Provide the (x, y) coordinate of the cell's center where the given text is located.  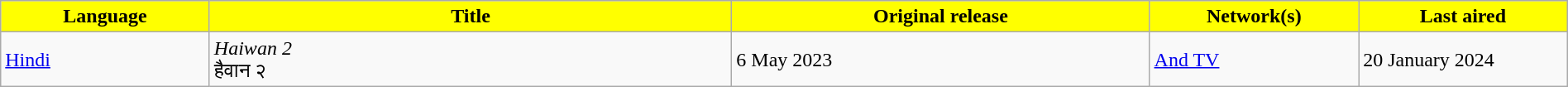
Original release (941, 17)
Last aired (1464, 17)
6 May 2023 (941, 60)
Haiwan 2 हैवान २ (471, 60)
And TV (1254, 60)
Language (106, 17)
Network(s) (1254, 17)
Title (471, 17)
20 January 2024 (1464, 60)
Hindi (106, 60)
